Locate the cell with the specified text and output its [x, y] center coordinate. 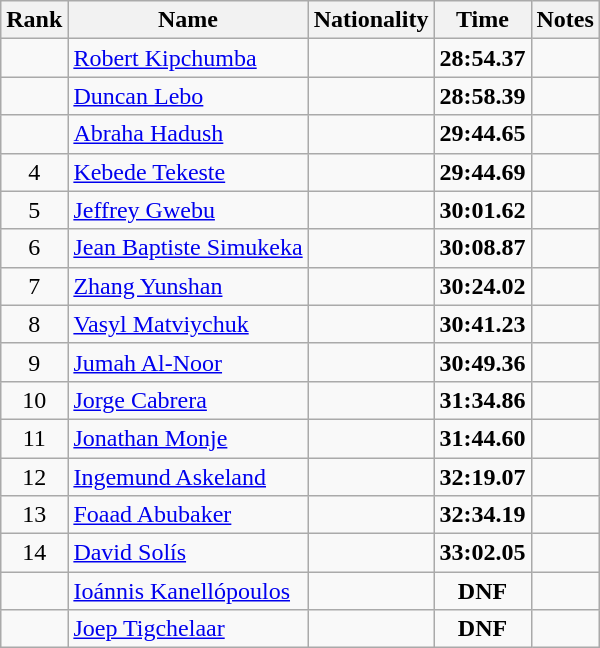
30:49.36 [482, 362]
Vasyl Matviychuk [188, 324]
31:44.60 [482, 438]
28:54.37 [482, 58]
Abraha Hadush [188, 134]
28:58.39 [482, 96]
Time [482, 20]
Jumah Al-Noor [188, 362]
Nationality [371, 20]
Ingemund Askeland [188, 477]
Kebede Tekeste [188, 172]
31:34.86 [482, 400]
7 [34, 286]
4 [34, 172]
8 [34, 324]
29:44.69 [482, 172]
Ioánnis Kanellópoulos [188, 591]
Jonathan Monje [188, 438]
Joep Tigchelaar [188, 629]
30:08.87 [482, 248]
11 [34, 438]
Notes [565, 20]
30:41.23 [482, 324]
30:24.02 [482, 286]
Rank [34, 20]
29:44.65 [482, 134]
32:34.19 [482, 515]
33:02.05 [482, 553]
30:01.62 [482, 210]
Zhang Yunshan [188, 286]
Name [188, 20]
Foaad Abubaker [188, 515]
5 [34, 210]
Robert Kipchumba [188, 58]
12 [34, 477]
13 [34, 515]
6 [34, 248]
Duncan Lebo [188, 96]
David Solís [188, 553]
Jorge Cabrera [188, 400]
32:19.07 [482, 477]
Jean Baptiste Simukeka [188, 248]
9 [34, 362]
10 [34, 400]
14 [34, 553]
Jeffrey Gwebu [188, 210]
